Identify which cell holds the provided text, then report its (x, y) central coordinate. 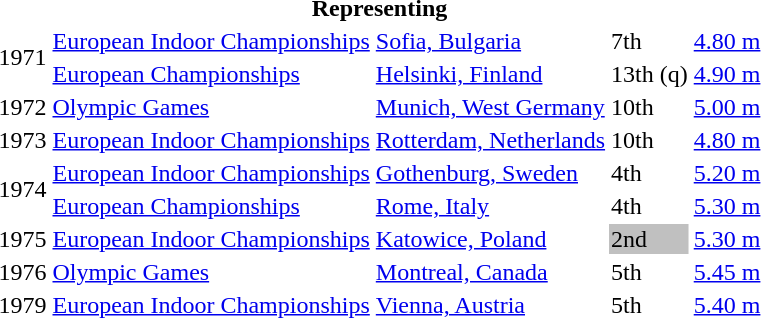
Munich, West Germany (490, 107)
13th (q) (650, 74)
2nd (650, 239)
Gothenburg, Sweden (490, 173)
Rome, Italy (490, 206)
Helsinki, Finland (490, 74)
Montreal, Canada (490, 272)
7th (650, 41)
Katowice, Poland (490, 239)
Sofia, Bulgaria (490, 41)
Rotterdam, Netherlands (490, 140)
5th (650, 272)
